Extract the [X, Y] coordinate from the center of the cell holding the provided text.  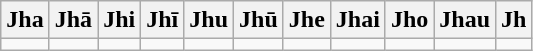
Jha [25, 20]
Jhau [465, 20]
Jhā [73, 20]
Jhī [162, 20]
Jhe [306, 20]
Jho [409, 20]
Jhū [259, 20]
Jhi [120, 20]
Jhai [358, 20]
Jhu [209, 20]
Jh [514, 20]
